Pinpoint the cell where the given text exists, returning its (x, y) midpoint coordinate. 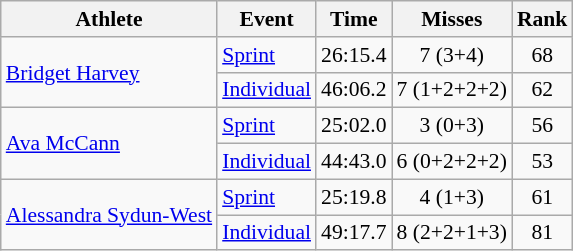
Alessandra Sydun-West (109, 214)
25:02.0 (354, 126)
46:06.2 (354, 90)
26:15.4 (354, 55)
Bridget Harvey (109, 72)
3 (0+3) (452, 126)
Time (354, 19)
Rank (542, 19)
4 (1+3) (452, 197)
Event (266, 19)
6 (0+2+2+2) (452, 162)
53 (542, 162)
Ava McCann (109, 144)
7 (1+2+2+2) (452, 90)
81 (542, 233)
62 (542, 90)
44:43.0 (354, 162)
56 (542, 126)
Athlete (109, 19)
49:17.7 (354, 233)
61 (542, 197)
68 (542, 55)
25:19.8 (354, 197)
8 (2+2+1+3) (452, 233)
7 (3+4) (452, 55)
Misses (452, 19)
